From the cell containing the given text, extract its center point as [X, Y] coordinate. 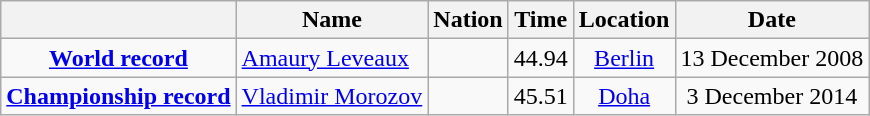
Doha [624, 96]
Time [540, 20]
World record [118, 58]
44.94 [540, 58]
13 December 2008 [772, 58]
Berlin [624, 58]
Championship record [118, 96]
Nation [468, 20]
Name [332, 20]
3 December 2014 [772, 96]
Amaury Leveaux [332, 58]
Location [624, 20]
45.51 [540, 96]
Date [772, 20]
Vladimir Morozov [332, 96]
